For the text-containing cell, return its midpoint in (x, y) coordinate format. 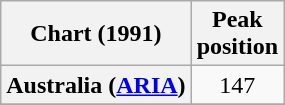
Chart (1991) (96, 34)
Australia (ARIA) (96, 85)
Peakposition (237, 34)
147 (237, 85)
